Detect which cell encompasses the target text, then output its [X, Y] center coordinate. 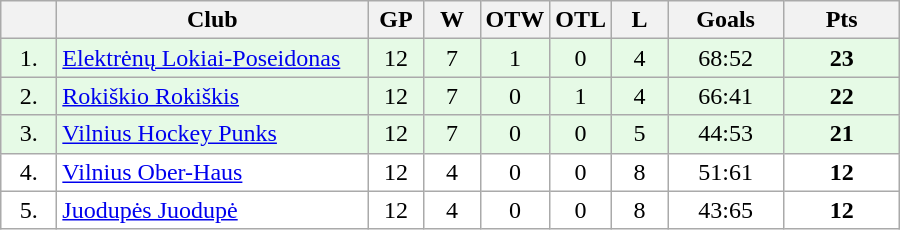
21 [842, 134]
Club [212, 20]
1. [29, 58]
51:61 [726, 172]
68:52 [726, 58]
GP [396, 20]
OTL [581, 20]
22 [842, 96]
2. [29, 96]
Elektrėnų Lokiai-Poseidonas [212, 58]
4. [29, 172]
23 [842, 58]
43:65 [726, 210]
OTW [515, 20]
5 [640, 134]
Vilnius Ober-Haus [212, 172]
5. [29, 210]
Juodupės Juodupė [212, 210]
3. [29, 134]
44:53 [726, 134]
Rokiškio Rokiškis [212, 96]
W [452, 20]
Pts [842, 20]
66:41 [726, 96]
Goals [726, 20]
L [640, 20]
Vilnius Hockey Punks [212, 134]
